From the cell containing the given text, extract its center point as [X, Y] coordinate. 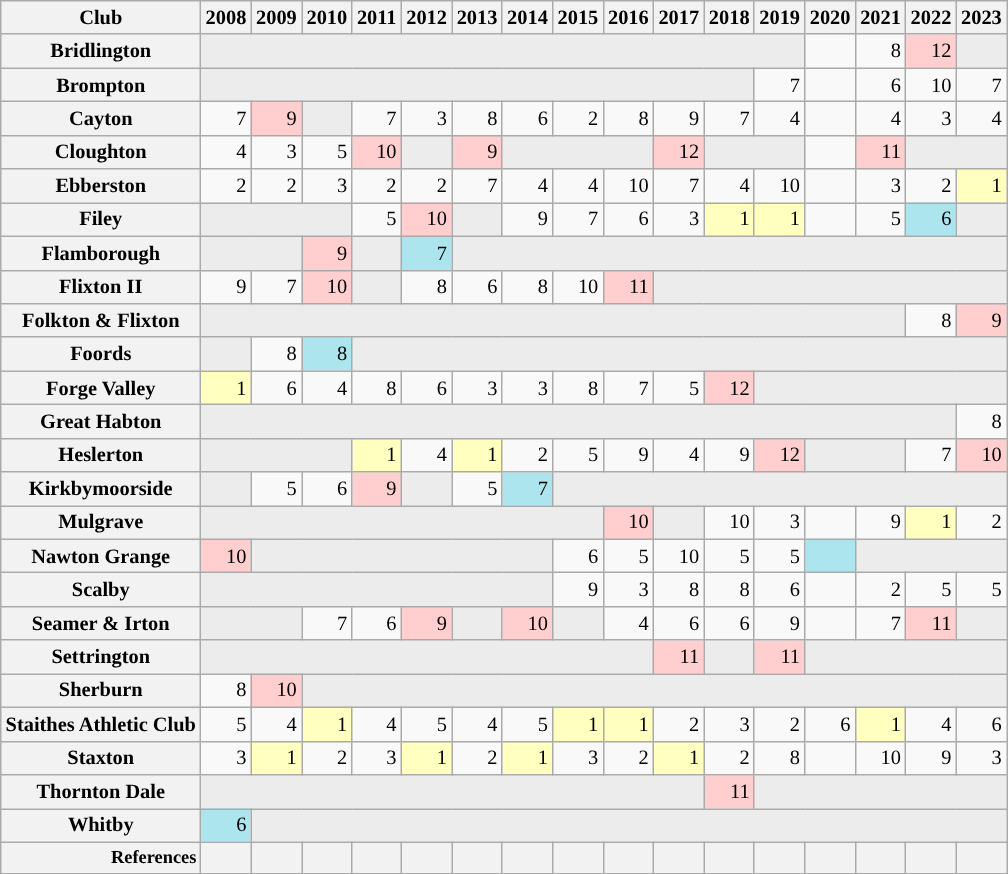
Staithes Athletic Club [101, 724]
2013 [477, 17]
2021 [880, 17]
2018 [729, 17]
Whitby [101, 825]
2009 [276, 17]
Scalby [101, 589]
2008 [226, 17]
Ebberston [101, 186]
Cayton [101, 118]
2015 [578, 17]
2016 [628, 17]
Foords [101, 354]
2020 [830, 17]
Club [101, 17]
2014 [527, 17]
Settrington [101, 657]
2017 [679, 17]
Heslerton [101, 455]
2010 [327, 17]
Nawton Grange [101, 556]
2011 [376, 17]
Sherburn [101, 690]
Kirkbymoorside [101, 489]
2022 [931, 17]
Staxton [101, 758]
Flamborough [101, 253]
Filey [101, 219]
Folkton & Flixton [101, 320]
2019 [779, 17]
References [101, 858]
2012 [426, 17]
Forge Valley [101, 388]
Bridlington [101, 51]
Seamer & Irton [101, 623]
2023 [981, 17]
Brompton [101, 85]
Great Habton [101, 421]
Thornton Dale [101, 791]
Mulgrave [101, 522]
Flixton II [101, 287]
Cloughton [101, 152]
